Return the [x, y] coordinate for the center point of the cell that contains the specified text.  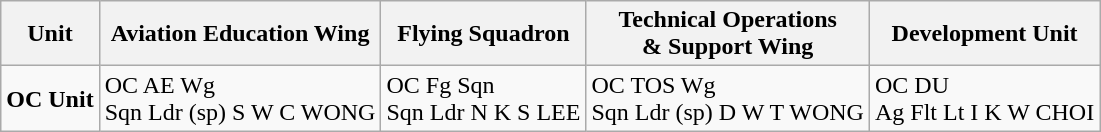
OC AE WgSqn Ldr (sp) S W C WONG [240, 98]
Aviation Education Wing [240, 34]
Technical Operations& Support Wing [728, 34]
OC DUAg Flt Lt I K W CHOI [984, 98]
Flying Squadron [484, 34]
OC TOS WgSqn Ldr (sp) D W T WONG [728, 98]
OC Fg SqnSqn Ldr N K S LEE [484, 98]
OC Unit [50, 98]
Unit [50, 34]
Development Unit [984, 34]
